Detect which cell encompasses the target text, then output its (X, Y) center coordinate. 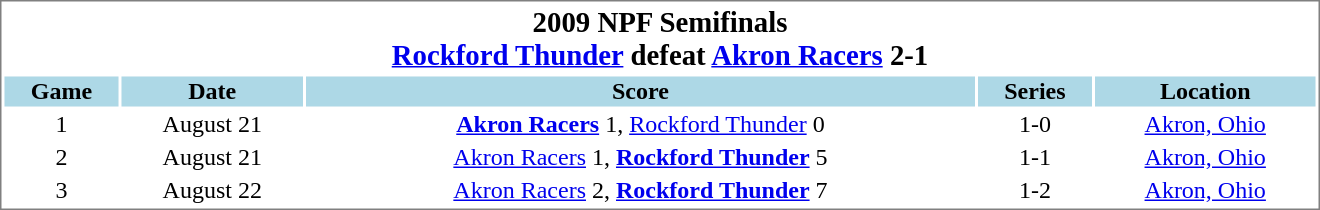
2 (61, 157)
August 22 (212, 191)
Score (640, 91)
Date (212, 91)
1-1 (1035, 157)
2009 NPF SemifinalsRockford Thunder defeat Akron Racers 2-1 (660, 38)
Location (1206, 91)
Game (61, 91)
3 (61, 191)
Series (1035, 91)
Akron Racers 2, Rockford Thunder 7 (640, 191)
Akron Racers 1, Rockford Thunder 5 (640, 157)
Akron Racers 1, Rockford Thunder 0 (640, 125)
1-2 (1035, 191)
1 (61, 125)
1-0 (1035, 125)
